Find where the given text appears and provide that cell's center as [x, y] coordinate. 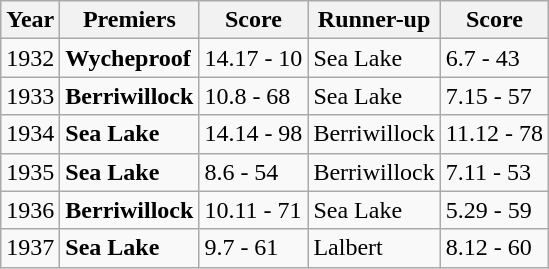
Year [30, 20]
8.6 - 54 [254, 172]
10.8 - 68 [254, 96]
1936 [30, 210]
Premiers [130, 20]
1933 [30, 96]
10.11 - 71 [254, 210]
14.14 - 98 [254, 134]
1935 [30, 172]
Lalbert [374, 248]
7.11 - 53 [494, 172]
7.15 - 57 [494, 96]
1937 [30, 248]
14.17 - 10 [254, 58]
6.7 - 43 [494, 58]
9.7 - 61 [254, 248]
Wycheproof [130, 58]
5.29 - 59 [494, 210]
1932 [30, 58]
1934 [30, 134]
Runner-up [374, 20]
11.12 - 78 [494, 134]
8.12 - 60 [494, 248]
